Detect which cell encompasses the target text, then output its [X, Y] center coordinate. 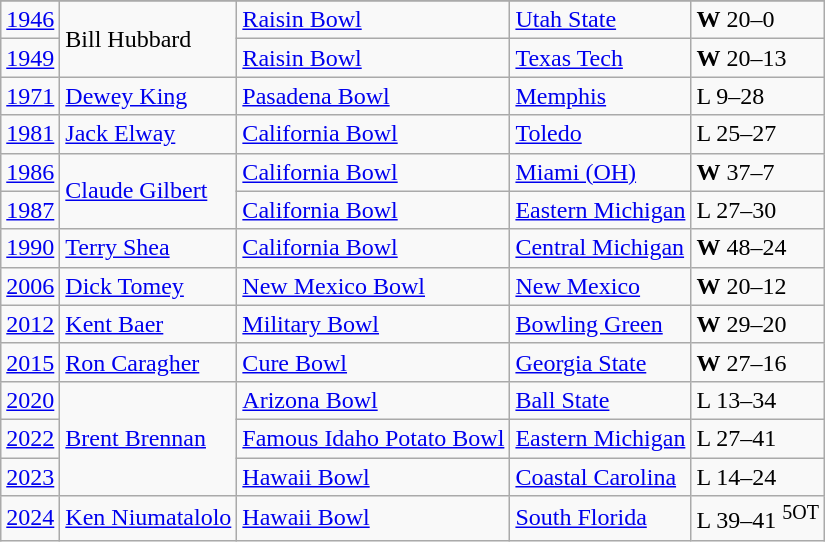
Ken Niumatalolo [148, 518]
Brent Brennan [148, 438]
L 27–30 [758, 210]
Pasadena Bowl [374, 96]
Miami (OH) [600, 172]
Claude Gilbert [148, 191]
Kent Baer [148, 324]
1990 [30, 248]
Memphis [600, 96]
Dick Tomey [148, 286]
W 29–20 [758, 324]
1971 [30, 96]
W 20–12 [758, 286]
New Mexico [600, 286]
Texas Tech [600, 58]
Arizona Bowl [374, 400]
Bill Hubbard [148, 39]
Terry Shea [148, 248]
New Mexico Bowl [374, 286]
L 13–34 [758, 400]
Jack Elway [148, 134]
2015 [30, 362]
Ron Caragher [148, 362]
Dewey King [148, 96]
2023 [30, 477]
W 48–24 [758, 248]
Central Michigan [600, 248]
W 20–0 [758, 20]
Bowling Green [600, 324]
2006 [30, 286]
Coastal Carolina [600, 477]
1987 [30, 210]
2020 [30, 400]
L 25–27 [758, 134]
W 20–13 [758, 58]
2012 [30, 324]
W 27–16 [758, 362]
Toledo [600, 134]
Military Bowl [374, 324]
1981 [30, 134]
1949 [30, 58]
South Florida [600, 518]
W 37–7 [758, 172]
L 14–24 [758, 477]
Ball State [600, 400]
L 39–41 5OT [758, 518]
L 27–41 [758, 438]
Cure Bowl [374, 362]
Famous Idaho Potato Bowl [374, 438]
Utah State [600, 20]
2022 [30, 438]
1986 [30, 172]
2024 [30, 518]
1946 [30, 20]
Georgia State [600, 362]
L 9–28 [758, 96]
